Extract the (x, y) coordinate from the center of the cell holding the provided text.  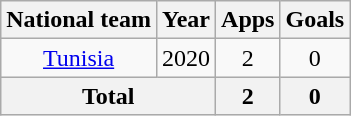
Apps (248, 20)
Year (186, 20)
Goals (315, 20)
Total (108, 96)
2020 (186, 58)
Tunisia (79, 58)
National team (79, 20)
